Identify which cell holds the provided text, then report its (X, Y) central coordinate. 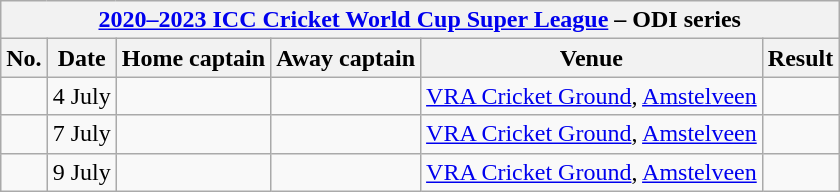
Away captain (346, 58)
7 July (82, 134)
Venue (592, 58)
2020–2023 ICC Cricket World Cup Super League – ODI series (420, 20)
Home captain (193, 58)
9 July (82, 172)
Date (82, 58)
No. (24, 58)
4 July (82, 96)
Result (800, 58)
